Capture the cell that displays the provided text and extract its [X, Y] central coordinate. 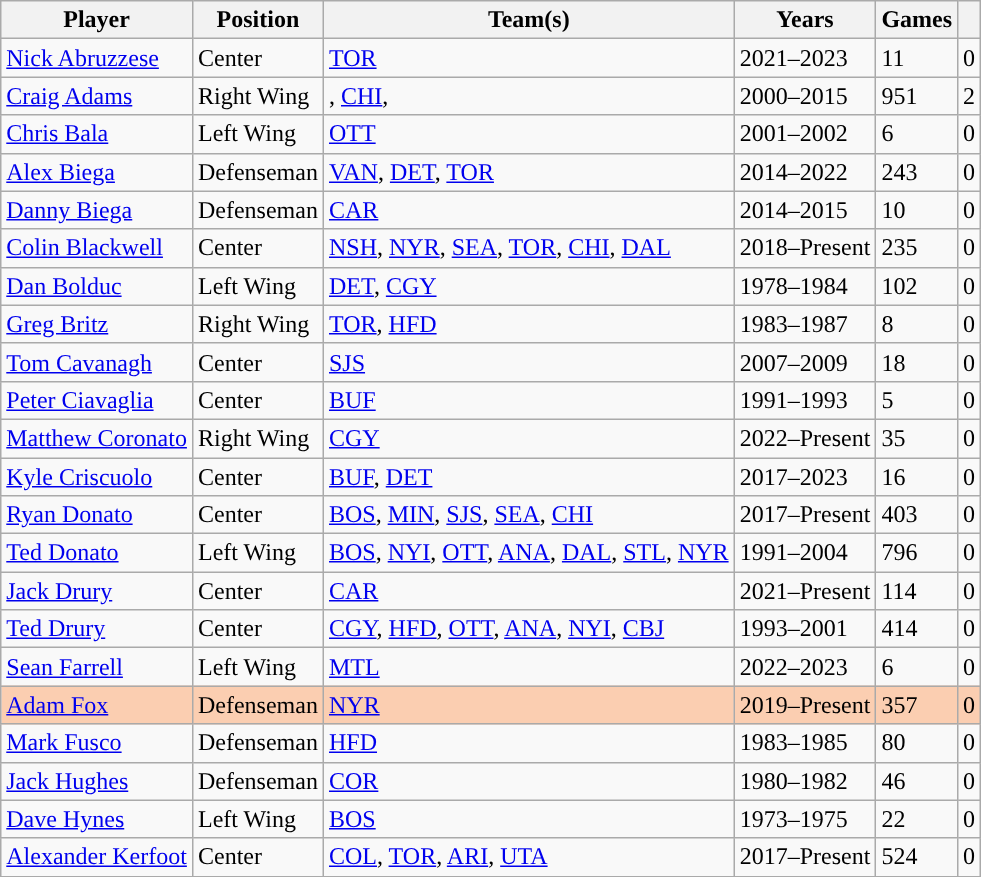
Greg Britz [97, 324]
, CHI, [528, 96]
Matthew Coronato [97, 438]
COR [528, 781]
Kyle Criscuolo [97, 477]
Alexander Kerfoot [97, 857]
414 [917, 629]
8 [917, 324]
Peter Ciavaglia [97, 400]
Ted Donato [97, 553]
Ryan Donato [97, 515]
Team(s) [528, 20]
Tom Cavanagh [97, 362]
Jack Drury [97, 591]
114 [917, 591]
2001–2002 [805, 134]
11 [917, 58]
DET, CGY [528, 286]
Jack Hughes [97, 781]
Dan Bolduc [97, 286]
10 [917, 210]
102 [917, 286]
CGY, HFD, OTT, ANA, NYI, CBJ [528, 629]
22 [917, 819]
951 [917, 96]
16 [917, 477]
SJS [528, 362]
Craig Adams [97, 96]
1991–1993 [805, 400]
Player [97, 20]
2 [970, 96]
2014–2022 [805, 172]
NSH, NYR, SEA, TOR, CHI, DAL [528, 248]
Nick Abruzzese [97, 58]
CGY [528, 438]
NYR [528, 705]
403 [917, 515]
2000–2015 [805, 96]
80 [917, 743]
OTT [528, 134]
1973–1975 [805, 819]
Danny Biega [97, 210]
1991–2004 [805, 553]
MTL [528, 667]
Adam Fox [97, 705]
2019–Present [805, 705]
TOR [528, 58]
1983–1987 [805, 324]
Alex Biega [97, 172]
524 [917, 857]
BUF, DET [528, 477]
Sean Farrell [97, 667]
BUF [528, 400]
2017–2023 [805, 477]
2021–Present [805, 591]
2022–Present [805, 438]
Mark Fusco [97, 743]
COL, TOR, ARI, UTA [528, 857]
5 [917, 400]
2018–Present [805, 248]
357 [917, 705]
VAN, DET, TOR [528, 172]
Position [258, 20]
Years [805, 20]
2014–2015 [805, 210]
Games [917, 20]
2007–2009 [805, 362]
HFD [528, 743]
Ted Drury [97, 629]
BOS, MIN, SJS, SEA, CHI [528, 515]
1983–1985 [805, 743]
235 [917, 248]
2022–2023 [805, 667]
1980–1982 [805, 781]
BOS, NYI, OTT, ANA, DAL, STL, NYR [528, 553]
TOR, HFD [528, 324]
Chris Bala [97, 134]
46 [917, 781]
Colin Blackwell [97, 248]
Dave Hynes [97, 819]
2021–2023 [805, 58]
18 [917, 362]
1993–2001 [805, 629]
796 [917, 553]
1978–1984 [805, 286]
35 [917, 438]
243 [917, 172]
BOS [528, 819]
